Determine the [x, y] coordinate at the center of the cell enclosing the given text.  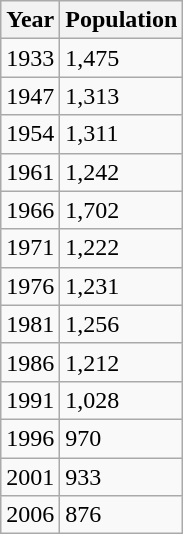
1,222 [122, 248]
1981 [30, 324]
1991 [30, 400]
1933 [30, 58]
1986 [30, 362]
1,231 [122, 286]
1,242 [122, 172]
1,702 [122, 210]
970 [122, 438]
1954 [30, 134]
Year [30, 20]
1996 [30, 438]
1,256 [122, 324]
1976 [30, 286]
1,475 [122, 58]
933 [122, 477]
1947 [30, 96]
1971 [30, 248]
876 [122, 515]
1,313 [122, 96]
2006 [30, 515]
Population [122, 20]
1,212 [122, 362]
1,028 [122, 400]
1966 [30, 210]
1,311 [122, 134]
1961 [30, 172]
2001 [30, 477]
